Pinpoint the cell where the given text exists, returning its [x, y] midpoint coordinate. 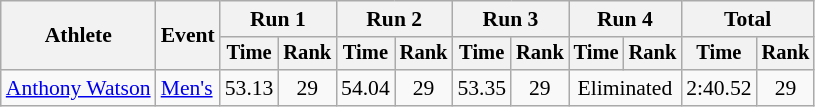
2:40.52 [718, 88]
Total [748, 19]
Event [188, 36]
53.35 [482, 88]
Eliminated [625, 88]
Men's [188, 88]
Run 2 [394, 19]
Run 1 [278, 19]
Run 4 [625, 19]
Athlete [78, 36]
Run 3 [510, 19]
53.13 [250, 88]
54.04 [366, 88]
Anthony Watson [78, 88]
